Pinpoint the cell where the given text exists, returning its (X, Y) midpoint coordinate. 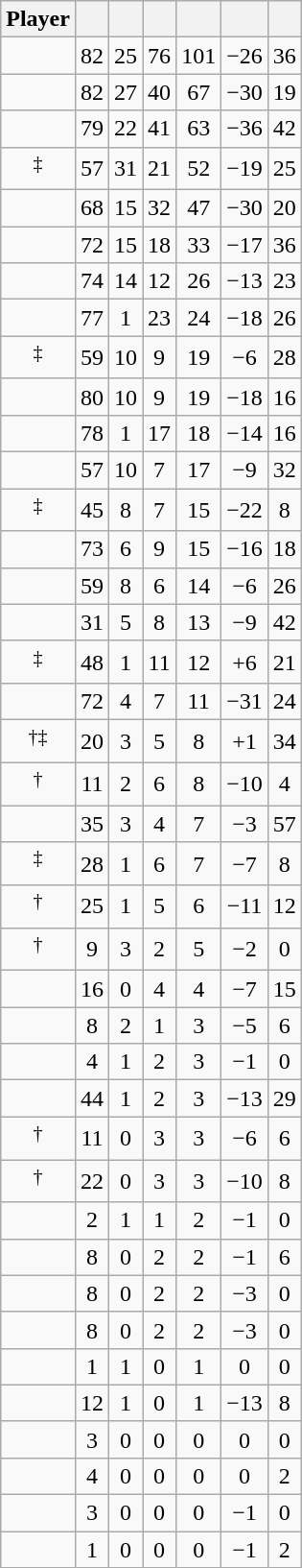
+6 (245, 663)
−5 (245, 1025)
13 (199, 622)
27 (127, 92)
−14 (245, 433)
67 (199, 92)
29 (284, 1098)
−36 (245, 129)
33 (199, 245)
−17 (245, 245)
78 (92, 433)
45 (92, 511)
34 (284, 741)
−31 (245, 702)
†‡ (38, 741)
−26 (245, 56)
−2 (245, 949)
48 (92, 663)
80 (92, 397)
73 (92, 549)
−19 (245, 169)
68 (92, 208)
−22 (245, 511)
−11 (245, 906)
77 (92, 318)
40 (159, 92)
−16 (245, 549)
52 (199, 169)
+1 (245, 741)
47 (199, 208)
Player (38, 19)
79 (92, 129)
74 (92, 281)
63 (199, 129)
44 (92, 1098)
41 (159, 129)
76 (159, 56)
35 (92, 824)
101 (199, 56)
